Return the [x, y] coordinate for the center point of the cell that contains the specified text.  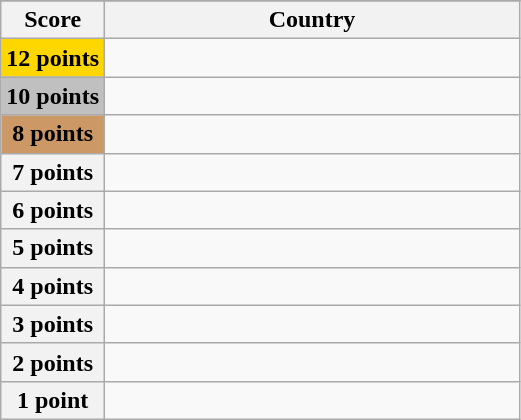
3 points [53, 324]
5 points [53, 248]
Score [53, 20]
10 points [53, 96]
6 points [53, 210]
2 points [53, 362]
1 point [53, 400]
12 points [53, 58]
8 points [53, 134]
4 points [53, 286]
Country [312, 20]
7 points [53, 172]
